Scan for the cell matching the given text and deliver its [x, y] coordinate at center. 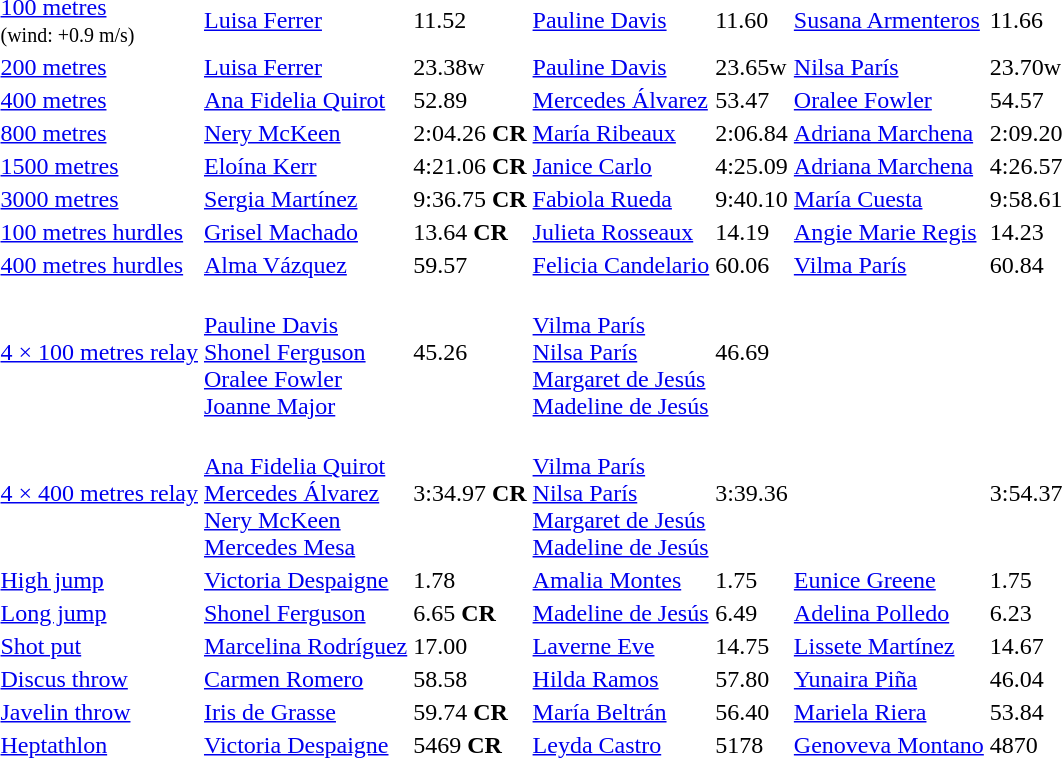
Mercedes Álvarez [621, 100]
56.40 [752, 712]
14.19 [752, 232]
Laverne Eve [621, 646]
53.47 [752, 100]
2:04.26 CR [470, 133]
23.38w [470, 67]
Angie Marie Regis [888, 232]
4:21.06 CR [470, 166]
Fabiola Rueda [621, 199]
Janice Carlo [621, 166]
Pauline DavisShonel FergusonOralee FowlerJoanne Major [305, 352]
Vilma París [888, 265]
Adelina Polledo [888, 613]
13.64 CR [470, 232]
59.74 CR [470, 712]
Julieta Rosseaux [621, 232]
Oralee Fowler [888, 100]
3:39.36 [752, 493]
Iris de Grasse [305, 712]
Shonel Ferguson [305, 613]
Madeline de Jesús [621, 613]
17.00 [470, 646]
Amalia Montes [621, 580]
59.57 [470, 265]
57.80 [752, 679]
23.65w [752, 67]
Mariela Riera [888, 712]
Lissete Martínez [888, 646]
Marcelina Rodríguez [305, 646]
14.75 [752, 646]
3:34.97 CR [470, 493]
Eunice Greene [888, 580]
46.69 [752, 352]
Sergia Martínez [305, 199]
Victoria Despaigne [305, 580]
2:06.84 [752, 133]
Pauline Davis [621, 67]
6.49 [752, 613]
Ana Fidelia Quirot [305, 100]
45.26 [470, 352]
58.58 [470, 679]
1.75 [752, 580]
9:36.75 CR [470, 199]
4:25.09 [752, 166]
Felicia Candelario [621, 265]
Luisa Ferrer [305, 67]
Carmen Romero [305, 679]
9:40.10 [752, 199]
María Ribeaux [621, 133]
Eloína Kerr [305, 166]
60.06 [752, 265]
Alma Vázquez [305, 265]
Hilda Ramos [621, 679]
Grisel Machado [305, 232]
52.89 [470, 100]
Ana Fidelia QuirotMercedes ÁlvarezNery McKeenMercedes Mesa [305, 493]
Nilsa París [888, 67]
María Beltrán [621, 712]
6.65 CR [470, 613]
1.78 [470, 580]
Nery McKeen [305, 133]
Yunaira Piña [888, 679]
María Cuesta [888, 199]
